Capture the cell that displays the provided text and extract its (x, y) central coordinate. 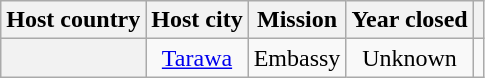
Host city (197, 20)
Tarawa (197, 58)
Host country (74, 20)
Mission (297, 20)
Embassy (297, 58)
Year closed (410, 20)
Unknown (410, 58)
